Extract the [x, y] coordinate from the center of the cell holding the provided text.  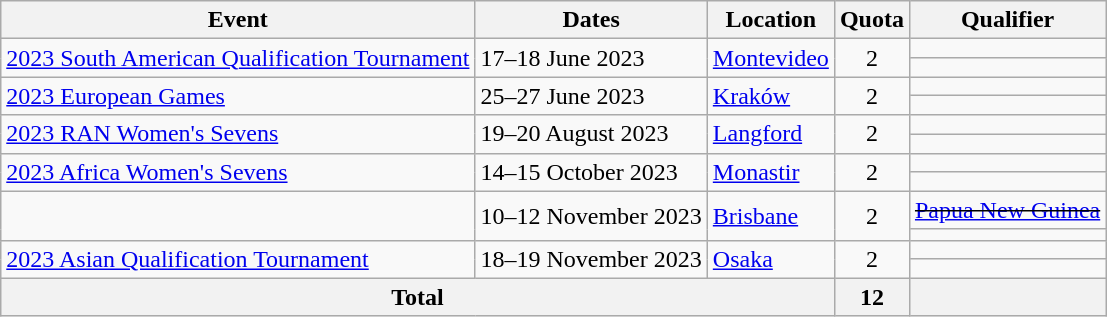
18–19 November 2023 [591, 259]
14–15 October 2023 [591, 172]
10–12 November 2023 [591, 216]
Qualifier [1007, 20]
2023 European Games [238, 96]
Monastir [770, 172]
Brisbane [770, 216]
12 [872, 297]
Location [770, 20]
2023 RAN Women's Sevens [238, 134]
Papua New Guinea [1007, 210]
17–18 June 2023 [591, 58]
19–20 August 2023 [591, 134]
25–27 June 2023 [591, 96]
2023 Asian Qualification Tournament [238, 259]
Quota [872, 20]
Kraków [770, 96]
Osaka [770, 259]
Langford [770, 134]
2023 South American Qualification Tournament [238, 58]
Dates [591, 20]
2023 Africa Women's Sevens [238, 172]
Total [418, 297]
Event [238, 20]
Montevideo [770, 58]
